Identify which cell holds the provided text, then report its (X, Y) central coordinate. 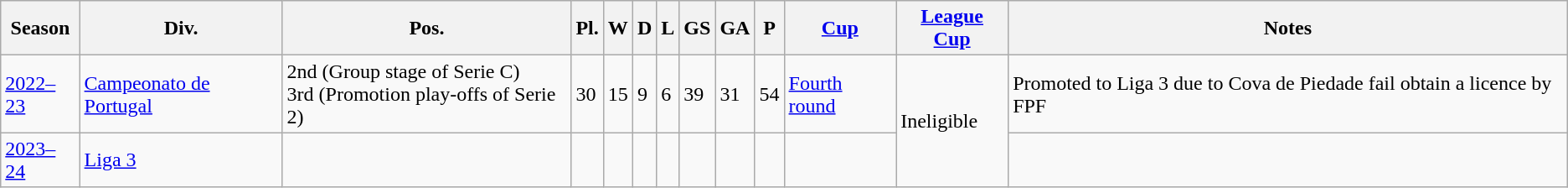
2nd (Group stage of Serie C) 3rd (Promotion play-offs of Serie 2) (427, 94)
31 (735, 94)
2023–24 (40, 159)
P (769, 29)
Notes (1288, 29)
Ineligible (952, 121)
6 (668, 94)
Promoted to Liga 3 due to Cova de Piedade fail obtain a licence by FPF (1288, 94)
39 (697, 94)
Season (40, 29)
54 (769, 94)
W (618, 29)
L (668, 29)
Pos. (427, 29)
9 (644, 94)
Campeonato de Portugal (181, 94)
Fourth round (840, 94)
D (644, 29)
GS (697, 29)
GA (735, 29)
Liga 3 (181, 159)
Div. (181, 29)
30 (587, 94)
Pl. (587, 29)
15 (618, 94)
League Cup (952, 29)
2022–23 (40, 94)
Cup (840, 29)
